Return (x, y) of the center of cell containing provided text 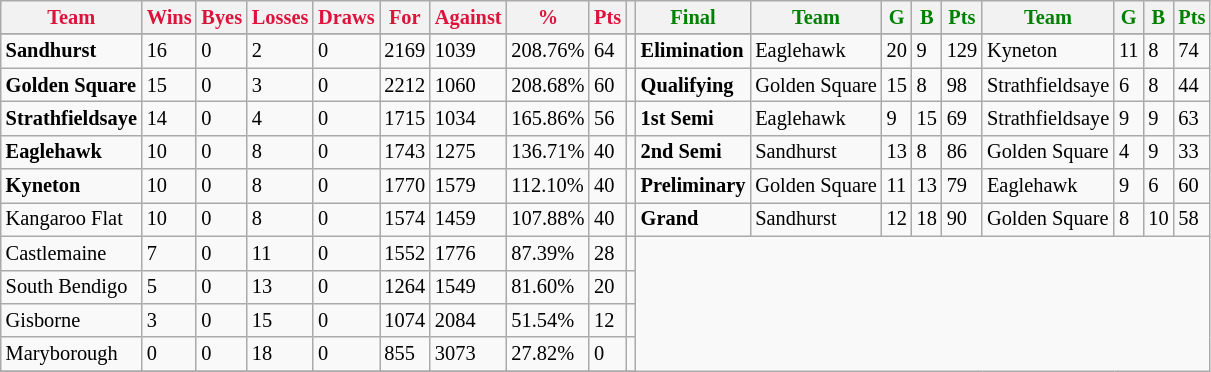
69 (962, 118)
Maryborough (72, 354)
1060 (468, 85)
63 (1192, 118)
1074 (405, 320)
1039 (468, 51)
1275 (468, 152)
1549 (468, 287)
112.10% (548, 186)
Castlemaine (72, 253)
1715 (405, 118)
28 (608, 253)
56 (608, 118)
1743 (405, 152)
1034 (468, 118)
Against (468, 17)
90 (962, 219)
2084 (468, 320)
Gisborne (72, 320)
Byes (221, 17)
Losses (280, 17)
1579 (468, 186)
1552 (405, 253)
74 (1192, 51)
5 (170, 287)
64 (608, 51)
136.71% (548, 152)
58 (1192, 219)
2 (280, 51)
1776 (468, 253)
3073 (468, 354)
81.60% (548, 287)
1574 (405, 219)
South Bendigo (72, 287)
33 (1192, 152)
27.82% (548, 354)
208.68% (548, 85)
Grand (694, 219)
98 (962, 85)
79 (962, 186)
87.39% (548, 253)
Elimination (694, 51)
2169 (405, 51)
1st Semi (694, 118)
Kangaroo Flat (72, 219)
129 (962, 51)
14 (170, 118)
Preliminary (694, 186)
165.86% (548, 118)
2nd Semi (694, 152)
51.54% (548, 320)
For (405, 17)
44 (1192, 85)
1459 (468, 219)
1770 (405, 186)
86 (962, 152)
2212 (405, 85)
107.88% (548, 219)
7 (170, 253)
Qualifying (694, 85)
855 (405, 354)
Wins (170, 17)
16 (170, 51)
Draws (346, 17)
208.76% (548, 51)
Final (694, 17)
% (548, 17)
1264 (405, 287)
